Return [x, y] of the center of cell containing provided text 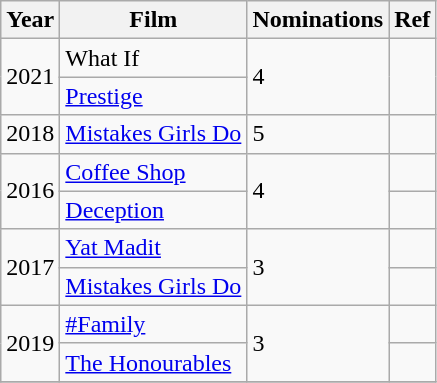
Prestige [154, 96]
2016 [30, 191]
Year [30, 20]
Film [154, 20]
2021 [30, 77]
#Family [154, 324]
Yat Madit [154, 248]
5 [318, 134]
Coffee Shop [154, 172]
2017 [30, 267]
What If [154, 58]
2019 [30, 343]
Ref [412, 20]
Nominations [318, 20]
The Honourables [154, 362]
Deception [154, 210]
2018 [30, 134]
